Capture the cell that displays the provided text and extract its [X, Y] central coordinate. 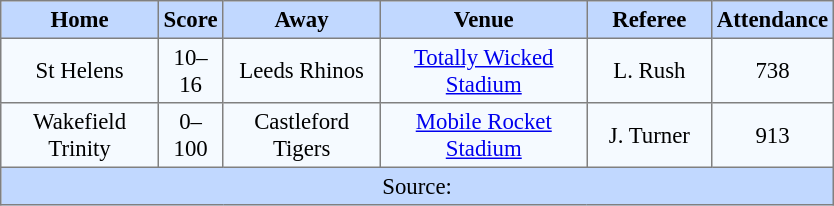
St Helens [80, 70]
Wakefield Trinity [80, 135]
Away [302, 20]
L. Rush [649, 70]
Home [80, 20]
Attendance [773, 20]
738 [773, 70]
Leeds Rhinos [302, 70]
0–100 [190, 135]
Totally Wicked Stadium [484, 70]
Score [190, 20]
Referee [649, 20]
10–16 [190, 70]
Mobile Rocket Stadium [484, 135]
Venue [484, 20]
Castleford Tigers [302, 135]
Source: [418, 186]
J. Turner [649, 135]
913 [773, 135]
